From the cell containing the given text, extract its center point as [X, Y] coordinate. 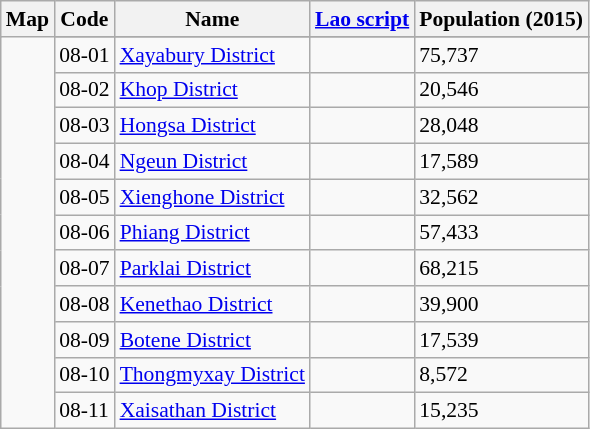
32,562 [501, 197]
39,900 [501, 304]
17,539 [501, 340]
08-09 [84, 340]
Lao script [362, 19]
08-10 [84, 375]
Phiang District [212, 233]
08-05 [84, 197]
17,589 [501, 162]
Botene District [212, 340]
Khop District [212, 90]
75,737 [501, 55]
08-07 [84, 269]
Population (2015) [501, 19]
8,572 [501, 375]
Name [212, 19]
Xaisathan District [212, 411]
Map [28, 19]
Parklai District [212, 269]
57,433 [501, 233]
08-06 [84, 233]
15,235 [501, 411]
Ngeun District [212, 162]
Hongsa District [212, 126]
Xienghone District [212, 197]
28,048 [501, 126]
Code [84, 19]
Kenethao District [212, 304]
Thongmyxay District [212, 375]
08-03 [84, 126]
20,546 [501, 90]
08-11 [84, 411]
08-01 [84, 55]
08-02 [84, 90]
Xayabury District [212, 55]
08-08 [84, 304]
68,215 [501, 269]
08-04 [84, 162]
